Extract the [X, Y] coordinate from the center of the cell holding the provided text.  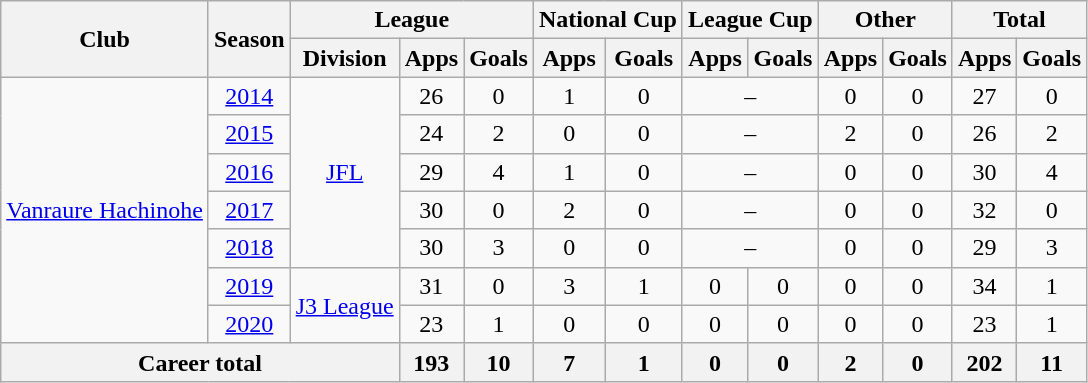
34 [984, 286]
27 [984, 96]
7 [569, 362]
Total [1019, 20]
2014 [249, 96]
10 [499, 362]
National Cup [608, 20]
Career total [200, 362]
24 [431, 134]
2020 [249, 324]
2019 [249, 286]
J3 League [344, 305]
Vanraure Hachinohe [105, 210]
Club [105, 39]
2018 [249, 248]
Division [344, 58]
2017 [249, 210]
2015 [249, 134]
League [412, 20]
32 [984, 210]
JFL [344, 172]
11 [1052, 362]
League Cup [750, 20]
Other [885, 20]
31 [431, 286]
193 [431, 362]
2016 [249, 172]
202 [984, 362]
Season [249, 39]
